Capture the cell that displays the provided text and extract its (x, y) central coordinate. 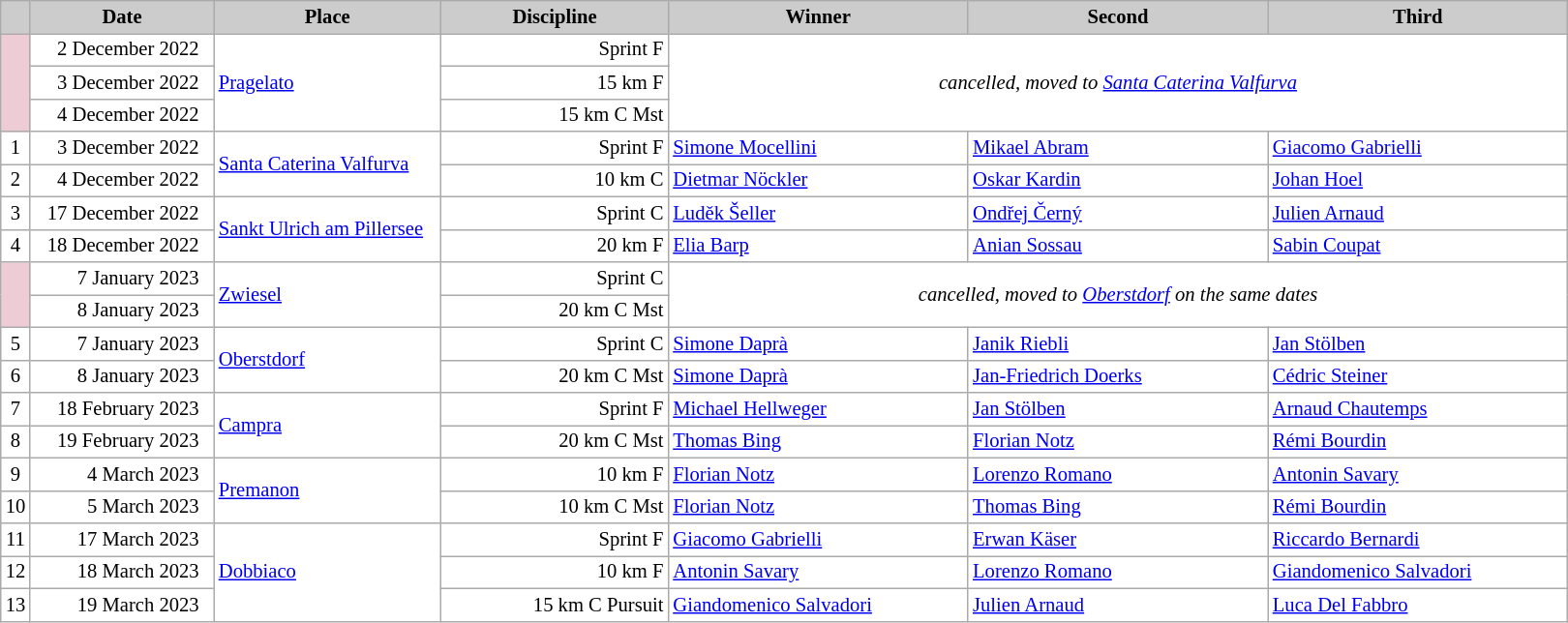
cancelled, moved to Oberstdorf on the same dates (1117, 294)
11 (15, 539)
Luděk Šeller (818, 213)
1 (15, 148)
Date (122, 16)
Zwiesel (327, 294)
19 February 2023 (122, 441)
Oberstdorf (327, 360)
2 December 2022 (122, 49)
7 (15, 409)
17 March 2023 (122, 539)
10 (15, 507)
Sabin Coupat (1418, 246)
Arnaud Chautemps (1418, 409)
2 (15, 180)
19 March 2023 (122, 605)
12 (15, 572)
Ondřej Černý (1118, 213)
cancelled, moved to Santa Caterina Valfurva (1117, 81)
Johan Hoel (1418, 180)
Elia Barp (818, 246)
Campra (327, 426)
Dobbiaco (327, 571)
18 March 2023 (122, 572)
Third (1418, 16)
Place (327, 16)
Riccardo Bernardi (1418, 539)
Premanon (327, 490)
4 (15, 246)
13 (15, 605)
Cédric Steiner (1418, 376)
Santa Caterina Valfurva (327, 164)
Jan-Friedrich Doerks (1118, 376)
Pragelato (327, 81)
9 (15, 474)
Janik Riebli (1118, 343)
18 December 2022 (122, 246)
15 km C Pursuit (556, 605)
Erwan Käser (1118, 539)
8 (15, 441)
Anian Sossau (1118, 246)
Michael Hellweger (818, 409)
3 (15, 213)
17 December 2022 (122, 213)
18 February 2023 (122, 409)
Second (1118, 16)
Mikael Abram (1118, 148)
Oskar Kardin (1118, 180)
Winner (818, 16)
Luca Del Fabbro (1418, 605)
10 km C Mst (556, 507)
Sankt Ulrich am Pillersee (327, 229)
5 March 2023 (122, 507)
Dietmar Nöckler (818, 180)
6 (15, 376)
5 (15, 343)
Simone Mocellini (818, 148)
Discipline (556, 16)
10 km C (556, 180)
20 km F (556, 246)
4 March 2023 (122, 474)
15 km F (556, 82)
15 km C Mst (556, 115)
